Return the [x, y] coordinate for the center point of the cell that contains the specified text.  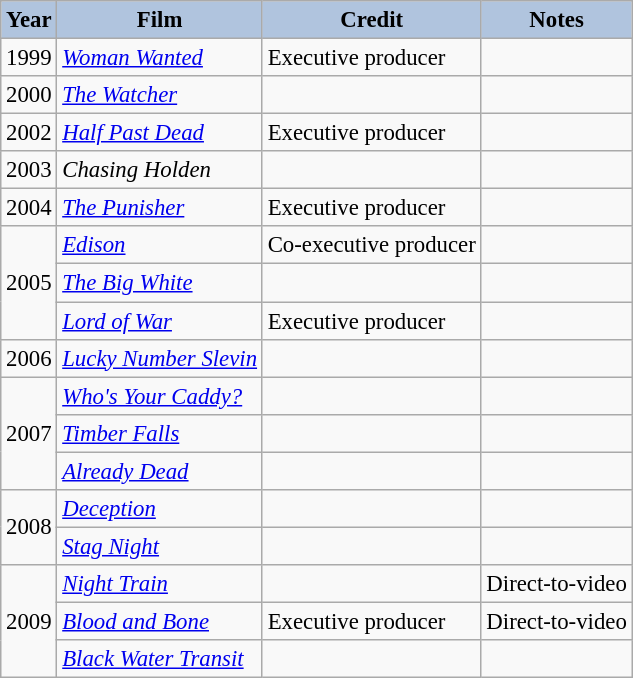
Edison [160, 245]
Timber Falls [160, 433]
Notes [556, 20]
The Punisher [160, 208]
2004 [29, 208]
Deception [160, 509]
2007 [29, 434]
1999 [29, 58]
Credit [372, 20]
2005 [29, 282]
Night Train [160, 584]
2009 [29, 622]
Already Dead [160, 471]
Woman Wanted [160, 58]
2000 [29, 95]
2006 [29, 358]
Film [160, 20]
Half Past Dead [160, 133]
2002 [29, 133]
Who's Your Caddy? [160, 396]
Lord of War [160, 321]
2008 [29, 528]
2003 [29, 170]
Lucky Number Slevin [160, 358]
Blood and Bone [160, 621]
The Big White [160, 283]
Black Water Transit [160, 659]
Stag Night [160, 546]
Year [29, 20]
The Watcher [160, 95]
Co-executive producer [372, 245]
Chasing Holden [160, 170]
